Search for the cell housing the specified text and yield its [X, Y] center coordinate. 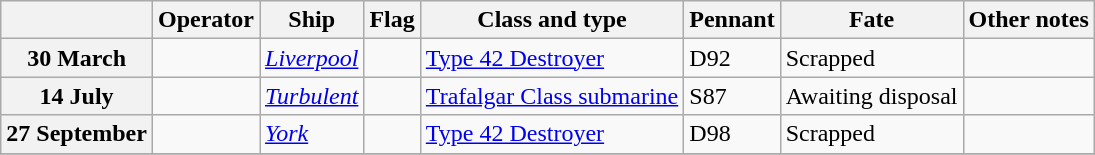
27 September [77, 134]
Turbulent [312, 96]
York [312, 134]
Class and type [552, 20]
Other notes [1028, 20]
Liverpool [312, 58]
Flag [392, 20]
Trafalgar Class submarine [552, 96]
30 March [77, 58]
D98 [732, 134]
S87 [732, 96]
Fate [872, 20]
Awaiting disposal [872, 96]
Ship [312, 20]
Pennant [732, 20]
Operator [206, 20]
14 July [77, 96]
D92 [732, 58]
